Find where the given text appears and provide that cell's center as [x, y] coordinate. 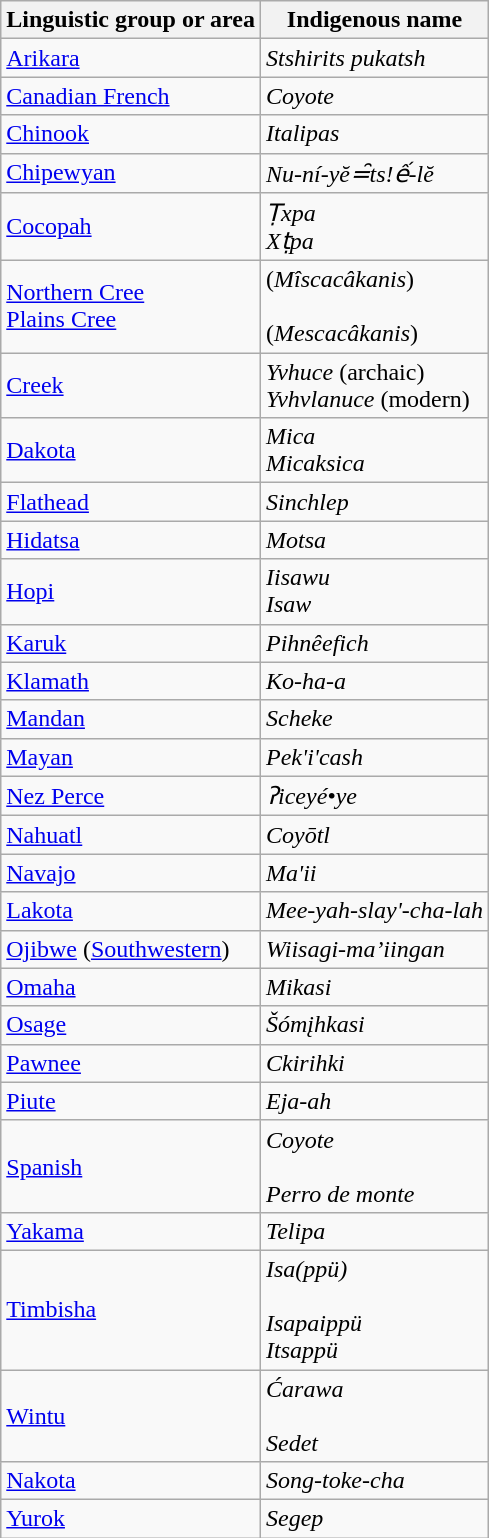
Mikasi [375, 987]
Canadian French [131, 96]
(Mîscacâkanis) (Mescacâkanis) [375, 307]
Sinchlep [375, 502]
Arikara [131, 58]
Nakota [131, 1481]
Hopi [131, 592]
Cocopah [131, 227]
Pihnêefich [375, 643]
ʔiceyé•ye [375, 796]
Osage [131, 1025]
Šómįhkasi [375, 1025]
Nez Perce [131, 796]
Klamath [131, 681]
Dakota [131, 450]
Hidatsa [131, 540]
Yvhuce (archaic)Yvhvlanuce (modern) [375, 386]
Lakota [131, 911]
Mandan [131, 719]
Creek [131, 386]
Omaha [131, 987]
Timbisha [131, 1310]
Nu-ní-yĕ=̑ts!ế-lĕ [375, 173]
Spanish [131, 1166]
Northern CreePlains Cree [131, 307]
Yurok [131, 1519]
Nahuatl [131, 835]
Flathead [131, 502]
Wiisagi-ma’iingan [375, 949]
Ko-ha-a [375, 681]
Ojibwe (Southwestern) [131, 949]
Stshirits pukatsh [375, 58]
Chipewyan [131, 173]
Pawnee [131, 1063]
MicaMicaksica [375, 450]
Wintu [131, 1416]
Coyote [375, 96]
Italipas [375, 134]
Isa(ppü)Isapaippü Itsappü [375, 1310]
Mayan [131, 757]
Coyōtl [375, 835]
Ma'ii [375, 873]
Segep [375, 1519]
Song-toke-cha [375, 1481]
Yakama [131, 1231]
Motsa [375, 540]
Eja-ah [375, 1101]
Scheke [375, 719]
Chinook [131, 134]
ĆarawaSedet [375, 1416]
Pek'i'cash [375, 757]
Telipa [375, 1231]
Karuk [131, 643]
CoyotePerro de monte [375, 1166]
IisawuIsaw [375, 592]
Ckirihki [375, 1063]
Indigenous name [375, 20]
Mee-yah-slay'-cha-lah [375, 911]
ṬxpaXṭpa [375, 227]
Piute [131, 1101]
Linguistic group or area [131, 20]
Navajo [131, 873]
